Return the (x, y) coordinate for the center point of the cell that contains the specified text.  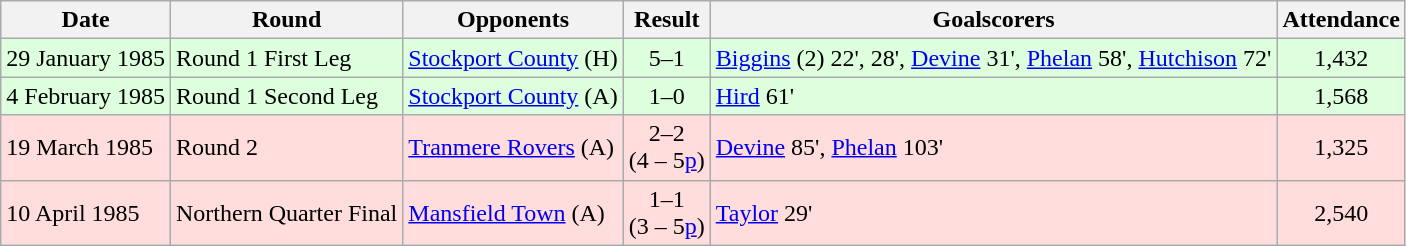
Round 1 First Leg (286, 58)
1,432 (1341, 58)
Opponents (513, 20)
Mansfield Town (A) (513, 212)
Goalscorers (994, 20)
Stockport County (H) (513, 58)
Taylor 29' (994, 212)
Stockport County (A) (513, 96)
10 April 1985 (86, 212)
Hird 61' (994, 96)
Date (86, 20)
2–2 (4 – 5p) (666, 148)
19 March 1985 (86, 148)
1–0 (666, 96)
1,568 (1341, 96)
1,325 (1341, 148)
2,540 (1341, 212)
Devine 85', Phelan 103' (994, 148)
Northern Quarter Final (286, 212)
Tranmere Rovers (A) (513, 148)
Result (666, 20)
4 February 1985 (86, 96)
29 January 1985 (86, 58)
Round 1 Second Leg (286, 96)
5–1 (666, 58)
Biggins (2) 22', 28', Devine 31', Phelan 58', Hutchison 72' (994, 58)
1–1 (3 – 5p) (666, 212)
Round 2 (286, 148)
Round (286, 20)
Attendance (1341, 20)
